Find where the given text appears and provide that cell's center as (X, Y) coordinate. 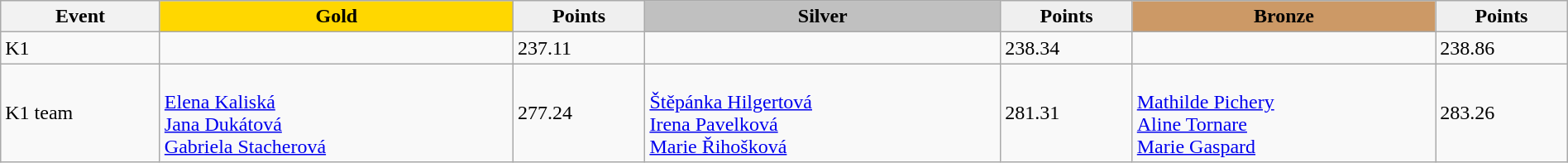
Elena KaliskáJana DukátováGabriela Stacherová (336, 113)
238.86 (1502, 48)
Silver (823, 17)
Štěpánka HilgertováIrena PavelkováMarie Řihošková (823, 113)
277.24 (579, 113)
237.11 (579, 48)
Gold (336, 17)
K1 (81, 48)
238.34 (1067, 48)
Bronze (1284, 17)
Event (81, 17)
Mathilde PicheryAline TornareMarie Gaspard (1284, 113)
281.31 (1067, 113)
K1 team (81, 113)
283.26 (1502, 113)
